Search for the cell housing the specified text and yield its [x, y] center coordinate. 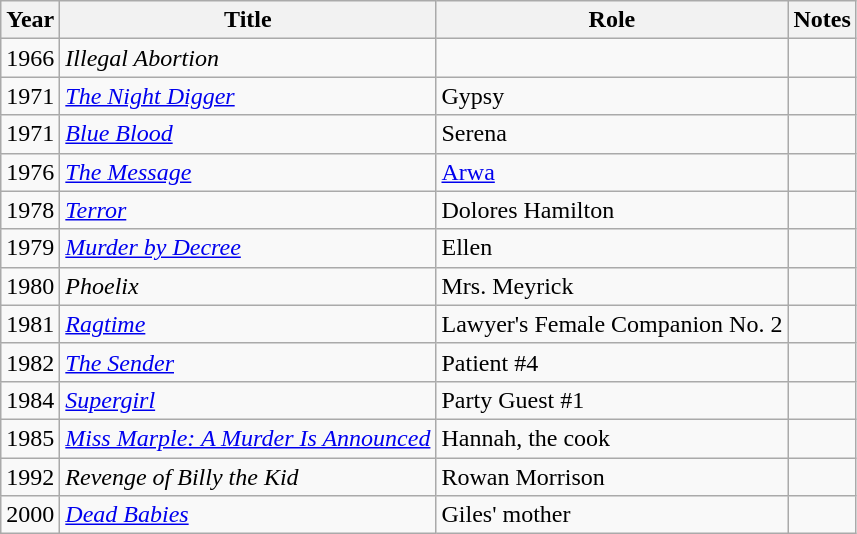
Dolores Hamilton [612, 210]
1982 [30, 362]
Hannah, the cook [612, 438]
Miss Marple: A Murder Is Announced [248, 438]
Ragtime [248, 324]
1976 [30, 172]
1981 [30, 324]
Role [612, 20]
Phoelix [248, 286]
1985 [30, 438]
Party Guest #1 [612, 400]
Terror [248, 210]
Gypsy [612, 96]
1979 [30, 248]
Mrs. Meyrick [612, 286]
The Night Digger [248, 96]
Revenge of Billy the Kid [248, 477]
1992 [30, 477]
Notes [822, 20]
The Sender [248, 362]
Title [248, 20]
The Message [248, 172]
1966 [30, 58]
2000 [30, 515]
1984 [30, 400]
1980 [30, 286]
Ellen [612, 248]
Dead Babies [248, 515]
Giles' mother [612, 515]
Rowan Morrison [612, 477]
Arwa [612, 172]
Lawyer's Female Companion No. 2 [612, 324]
Blue Blood [248, 134]
Patient #4 [612, 362]
Illegal Abortion [248, 58]
Murder by Decree [248, 248]
Year [30, 20]
Serena [612, 134]
1978 [30, 210]
Supergirl [248, 400]
